Return the [X, Y] coordinate for the center point of the cell that contains the specified text.  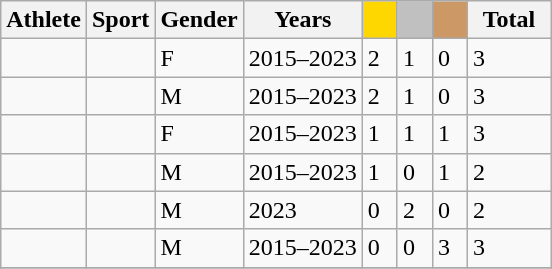
Years [302, 20]
Sport [120, 20]
2023 [302, 210]
Gender [199, 20]
Total [510, 20]
Athlete [44, 20]
